Capture the cell that displays the provided text and extract its [x, y] central coordinate. 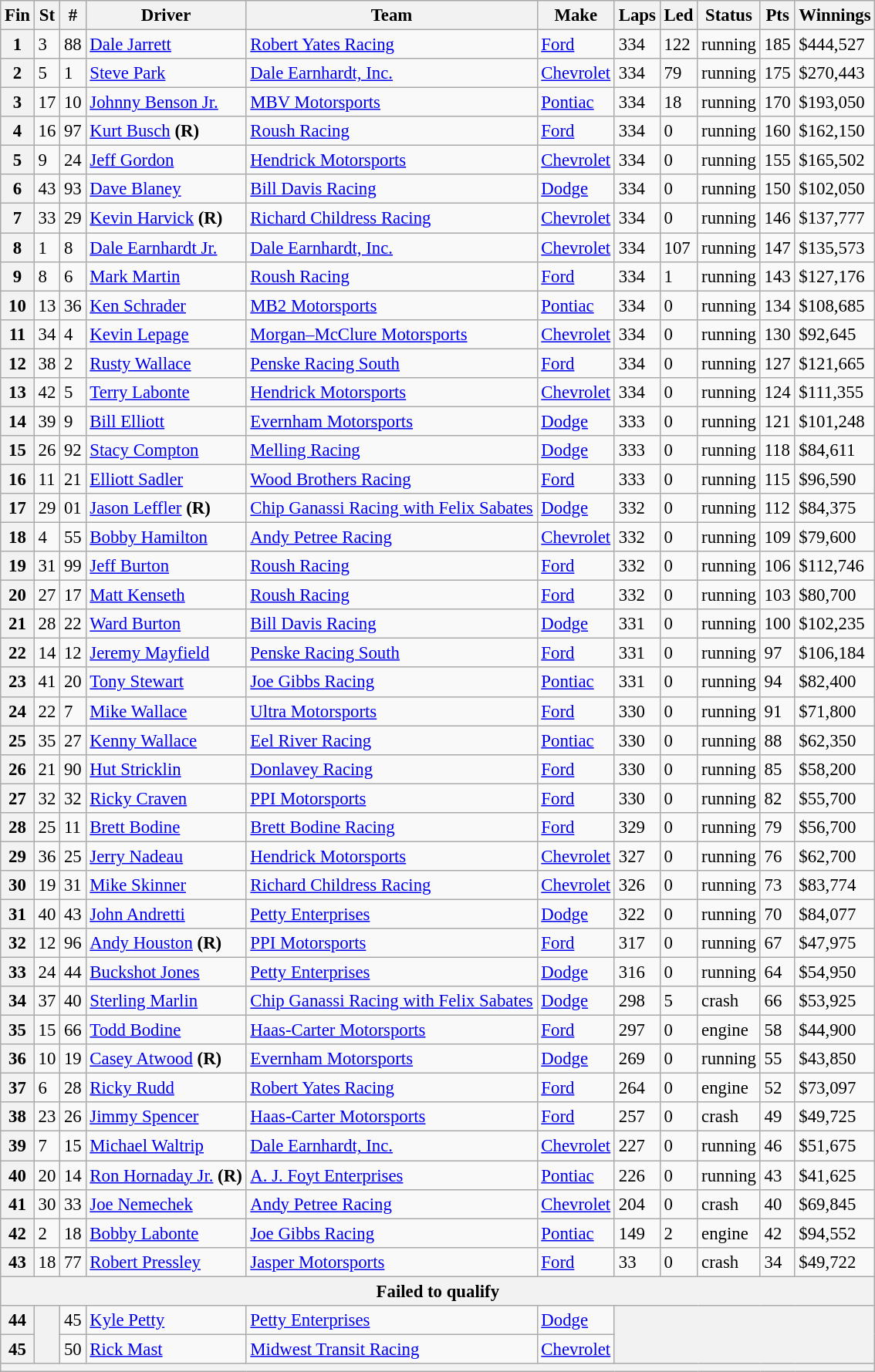
Brett Bodine Racing [392, 828]
76 [778, 856]
77 [73, 1262]
92 [73, 450]
70 [778, 914]
MB2 Motorsports [392, 305]
155 [778, 160]
Kevin Harvick (R) [166, 218]
Mike Skinner [166, 885]
94 [778, 683]
$83,774 [835, 885]
Morgan–McClure Motorsports [392, 334]
Winnings [835, 15]
91 [778, 711]
Rick Mast [166, 1349]
317 [637, 943]
$444,527 [835, 45]
Matt Kenseth [166, 595]
$102,235 [835, 624]
$47,975 [835, 943]
Jeff Gordon [166, 160]
Ultra Motorsports [392, 711]
$54,950 [835, 973]
$49,725 [835, 1117]
149 [637, 1233]
82 [778, 798]
Bobby Hamilton [166, 538]
326 [637, 885]
$84,375 [835, 508]
Terry Labonte [166, 393]
327 [637, 856]
$82,400 [835, 683]
$112,746 [835, 566]
$56,700 [835, 828]
A. J. Foyt Enterprises [392, 1175]
Fin [18, 15]
170 [778, 103]
$58,200 [835, 769]
MBV Motorsports [392, 103]
106 [778, 566]
$127,176 [835, 276]
$135,573 [835, 248]
$193,050 [835, 103]
143 [778, 276]
$80,700 [835, 595]
Kyle Petty [166, 1320]
64 [778, 973]
$94,552 [835, 1233]
146 [778, 218]
Kenny Wallace [166, 740]
130 [778, 334]
204 [637, 1204]
Led [679, 15]
Donlavey Racing [392, 769]
$84,611 [835, 450]
$73,097 [835, 1088]
Brett Bodine [166, 828]
$51,675 [835, 1146]
$102,050 [835, 189]
160 [778, 131]
$92,645 [835, 334]
Jasper Motorsports [392, 1262]
Casey Atwood (R) [166, 1059]
Laps [637, 15]
Wood Brothers Racing [392, 479]
$44,900 [835, 1030]
264 [637, 1088]
$137,777 [835, 218]
Ricky Rudd [166, 1088]
121 [778, 421]
118 [778, 450]
$162,150 [835, 131]
$96,590 [835, 479]
$111,355 [835, 393]
Johnny Benson Jr. [166, 103]
Status [728, 15]
Jerry Nadeau [166, 856]
Rusty Wallace [166, 363]
$53,925 [835, 1001]
124 [778, 393]
Bill Elliott [166, 421]
46 [778, 1146]
103 [778, 595]
John Andretti [166, 914]
115 [778, 479]
Make [576, 15]
298 [637, 1001]
100 [778, 624]
01 [73, 508]
Hut Stricklin [166, 769]
85 [778, 769]
Buckshot Jones [166, 973]
Ricky Craven [166, 798]
Dave Blaney [166, 189]
$62,350 [835, 740]
Dale Jarrett [166, 45]
257 [637, 1117]
$270,443 [835, 73]
90 [73, 769]
$49,722 [835, 1262]
Melling Racing [392, 450]
134 [778, 305]
122 [679, 45]
Driver [166, 15]
329 [637, 828]
$62,700 [835, 856]
185 [778, 45]
93 [73, 189]
Kevin Lepage [166, 334]
Tony Stewart [166, 683]
$108,685 [835, 305]
112 [778, 508]
Andy Houston (R) [166, 943]
Midwest Transit Racing [392, 1349]
127 [778, 363]
Ron Hornaday Jr. (R) [166, 1175]
Bobby Labonte [166, 1233]
Ken Schrader [166, 305]
73 [778, 885]
297 [637, 1030]
58 [778, 1030]
Sterling Marlin [166, 1001]
147 [778, 248]
Michael Waltrip [166, 1146]
96 [73, 943]
107 [679, 248]
$55,700 [835, 798]
$84,077 [835, 914]
Joe Nemechek [166, 1204]
Elliott Sadler [166, 479]
$69,845 [835, 1204]
$43,850 [835, 1059]
Mark Martin [166, 276]
Ward Burton [166, 624]
Team [392, 15]
Dale Earnhardt Jr. [166, 248]
$101,248 [835, 421]
Mike Wallace [166, 711]
67 [778, 943]
322 [637, 914]
# [73, 15]
Todd Bodine [166, 1030]
Jeremy Mayfield [166, 653]
316 [637, 973]
175 [778, 73]
$79,600 [835, 538]
Steve Park [166, 73]
Pts [778, 15]
Jeff Burton [166, 566]
50 [73, 1349]
269 [637, 1059]
Jimmy Spencer [166, 1117]
Jason Leffler (R) [166, 508]
Kurt Busch (R) [166, 131]
Eel River Racing [392, 740]
226 [637, 1175]
Stacy Compton [166, 450]
$71,800 [835, 711]
52 [778, 1088]
St [46, 15]
109 [778, 538]
227 [637, 1146]
150 [778, 189]
49 [778, 1117]
$41,625 [835, 1175]
Robert Pressley [166, 1262]
99 [73, 566]
$121,665 [835, 363]
Failed to qualify [438, 1291]
$165,502 [835, 160]
$106,184 [835, 653]
